Return (x, y) of the center of cell containing provided text 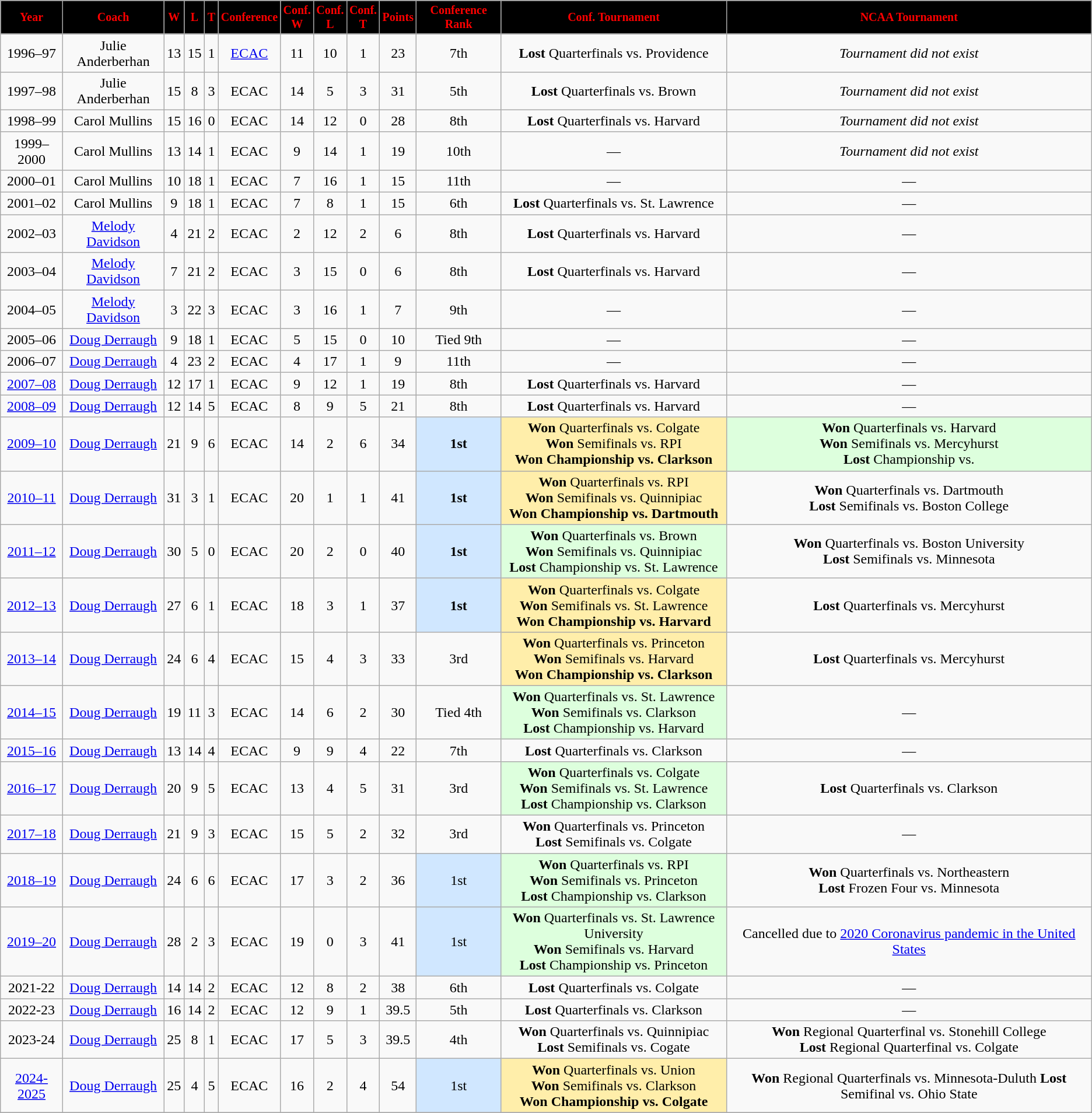
Coach (113, 17)
37 (398, 605)
W (174, 17)
34 (398, 444)
Conf. W (297, 17)
Lost Quarterfinals vs. St. Lawrence (614, 204)
33 (398, 659)
Conf. Tournament (614, 17)
54 (398, 1086)
Won Quarterfinals vs. Princeton Won Semifinals vs. Harvard Won Championship vs. Clarkson (614, 659)
2012–13 (32, 605)
2000–01 (32, 181)
L (195, 17)
2005–06 (32, 339)
27 (174, 605)
9th (459, 309)
Won Regional Quarterfinal vs. Stonehill College Lost Regional Quarterfinal vs. Colgate (909, 1039)
2024-2025 (32, 1086)
2016–17 (32, 788)
Lost Quarterfinals vs. Providence (614, 52)
2023-24 (32, 1039)
36 (398, 880)
2006–07 (32, 362)
1998–99 (32, 121)
2009–10 (32, 444)
2017–18 (32, 834)
2003–04 (32, 272)
Won Quarterfinals vs. Quinnipiac Lost Semifinals vs. Cogate (614, 1039)
2010–11 (32, 498)
Won Quarterfinals vs. Princeton Lost Semifinals vs. Colgate (614, 834)
Won Quarterfinals vs. Brown Won Semifinals vs. Quinnipiac Lost Championship vs. St. Lawrence (614, 551)
2019–20 (32, 942)
Year (32, 17)
2008–09 (32, 406)
Won Quarterfinals vs. St. Lawrence Won Semifinals vs. Clarkson Lost Championship vs. Harvard (614, 712)
Points (398, 17)
2021-22 (32, 988)
2018–19 (32, 880)
2004–05 (32, 309)
Tied 9th (459, 339)
NCAA Tournament (909, 17)
T (211, 17)
Won Quarterfinals vs. Colgate Won Semifinals vs. RPI Won Championship vs. Clarkson (614, 444)
Won Quarterfinals vs. Colgate Won Semifinals vs. St. Lawrence Won Championship vs. Harvard (614, 605)
4th (459, 1039)
32 (398, 834)
2007–08 (32, 384)
Won Quarterfinals vs. St. Lawrence University Won Semifinals vs. Harvard Lost Championship vs. Princeton (614, 942)
2022-23 (32, 1010)
2002–03 (32, 233)
Won Quarterfinals vs. RPI Won Semifinals vs. Princeton Lost Championship vs. Clarkson (614, 880)
1997–98 (32, 91)
2015–16 (32, 750)
Lost Quarterfinals vs. Brown (614, 91)
38 (398, 988)
1996–97 (32, 52)
2001–02 (32, 204)
40 (398, 551)
Conference Rank (459, 17)
Won Quarterfinals vs. Harvard Won Semifinals vs. Mercyhurst Lost Championship vs. (909, 444)
2014–15 (32, 712)
Won Quarterfinals vs. Northeastern Lost Frozen Four vs. Minnesota (909, 880)
Conf. T (363, 17)
Won Quarterfinals vs. Dartmouth Lost Semifinals vs. Boston College (909, 498)
10th (459, 150)
Won Regional Quarterfinals vs. Minnesota-Duluth Lost Semifinal vs. Ohio State (909, 1086)
1999–2000 (32, 150)
Won Quarterfinals vs. Boston University Lost Semifinals vs. Minnesota (909, 551)
Tied 4th (459, 712)
Won Quarterfinals vs. Union Won Semifinals vs. Clarkson Won Championship vs. Colgate (614, 1086)
2013–14 (32, 659)
2011–12 (32, 551)
Lost Quarterfinals vs. Colgate (614, 988)
Won Quarterfinals vs. Colgate Won Semifinals vs. St. Lawrence Lost Championship vs. Clarkson (614, 788)
Conf. L (330, 17)
Cancelled due to 2020 Coronavirus pandemic in the United States (909, 942)
Conference (250, 17)
Won Quarterfinals vs. RPI Won Semifinals vs. Quinnipiac Won Championship vs. Dartmouth (614, 498)
